Find where the given text appears and provide that cell's center as [x, y] coordinate. 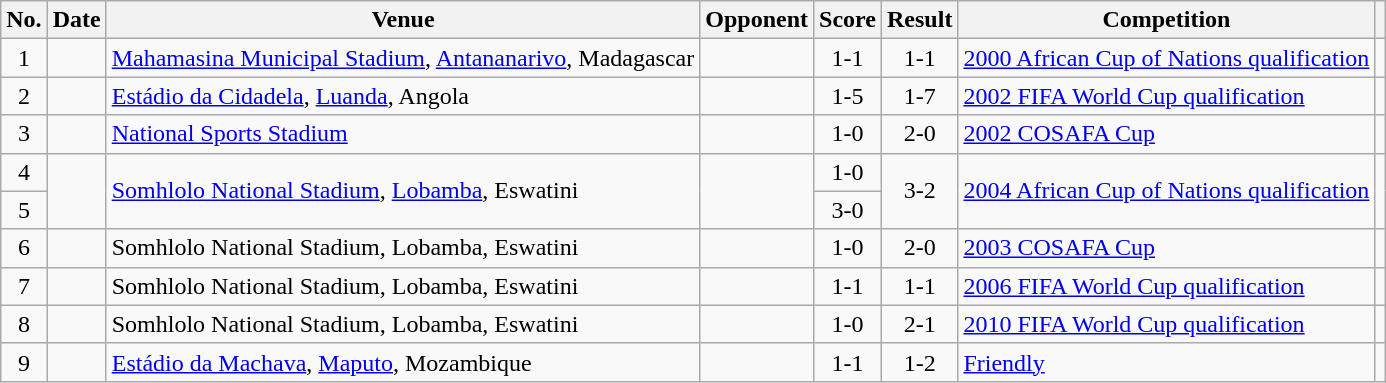
Date [76, 20]
Estádio da Cidadela, Luanda, Angola [403, 96]
5 [24, 210]
2-1 [920, 324]
1-7 [920, 96]
1-2 [920, 362]
Score [848, 20]
2006 FIFA World Cup qualification [1166, 286]
1 [24, 58]
3 [24, 134]
Mahamasina Municipal Stadium, Antananarivo, Madagascar [403, 58]
4 [24, 172]
Estádio da Machava, Maputo, Mozambique [403, 362]
Result [920, 20]
3-0 [848, 210]
No. [24, 20]
7 [24, 286]
9 [24, 362]
2 [24, 96]
2002 FIFA World Cup qualification [1166, 96]
3-2 [920, 191]
Competition [1166, 20]
8 [24, 324]
Venue [403, 20]
2010 FIFA World Cup qualification [1166, 324]
2003 COSAFA Cup [1166, 248]
Friendly [1166, 362]
6 [24, 248]
2004 African Cup of Nations qualification [1166, 191]
National Sports Stadium [403, 134]
1-5 [848, 96]
Opponent [757, 20]
2002 COSAFA Cup [1166, 134]
2000 African Cup of Nations qualification [1166, 58]
